Detect which cell encompasses the target text, then output its [x, y] center coordinate. 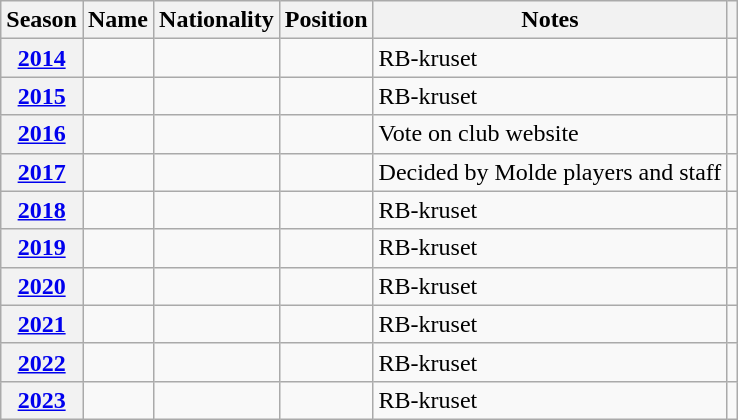
Vote on club website [550, 134]
Position [326, 20]
2022 [42, 362]
Season [42, 20]
2014 [42, 58]
Decided by Molde players and staff [550, 172]
2019 [42, 248]
Name [118, 20]
2017 [42, 172]
2018 [42, 210]
2020 [42, 286]
Nationality [217, 20]
2023 [42, 400]
2015 [42, 96]
2016 [42, 134]
2021 [42, 324]
Notes [550, 20]
